For the text-containing cell, return its midpoint in [X, Y] coordinate format. 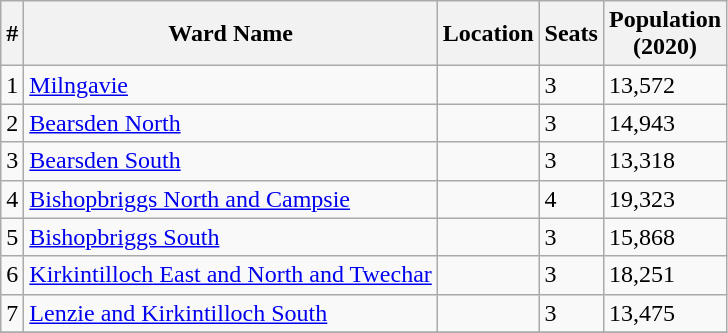
Ward Name [231, 34]
5 [12, 237]
1 [12, 85]
Location [488, 34]
# [12, 34]
Bearsden South [231, 161]
2 [12, 123]
13,318 [664, 161]
15,868 [664, 237]
Bishopbriggs North and Campsie [231, 199]
7 [12, 313]
Bearsden North [231, 123]
Seats [571, 34]
18,251 [664, 275]
19,323 [664, 199]
Kirkintilloch East and North and Twechar [231, 275]
Population(2020) [664, 34]
6 [12, 275]
14,943 [664, 123]
13,572 [664, 85]
Milngavie [231, 85]
13,475 [664, 313]
Bishopbriggs South [231, 237]
Lenzie and Kirkintilloch South [231, 313]
